Scan for the cell matching the given text and deliver its [x, y] coordinate at center. 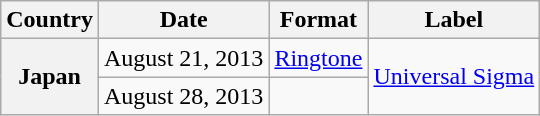
Date [183, 20]
August 21, 2013 [183, 58]
Ringtone [318, 58]
Label [454, 20]
Japan [50, 77]
Universal Sigma [454, 77]
Country [50, 20]
August 28, 2013 [183, 96]
Format [318, 20]
